Search for the cell housing the specified text and yield its (x, y) center coordinate. 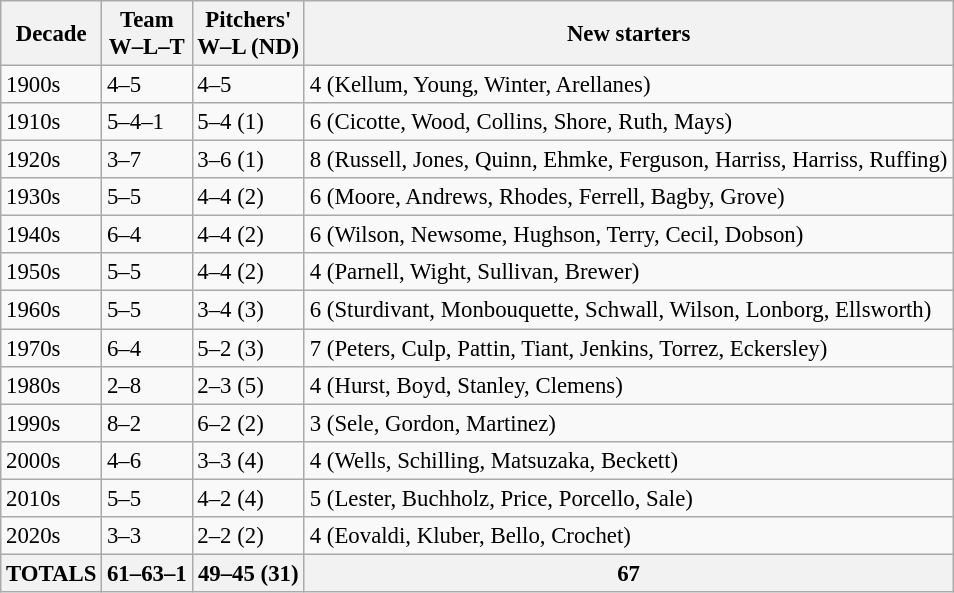
1990s (52, 423)
2–2 (2) (248, 536)
49–45 (31) (248, 573)
6–2 (2) (248, 423)
3–4 (3) (248, 310)
Pitchers'W–L (ND) (248, 34)
6 (Cicotte, Wood, Collins, Shore, Ruth, Mays) (628, 122)
TeamW–L–T (147, 34)
2000s (52, 460)
2–3 (5) (248, 385)
67 (628, 573)
3–7 (147, 160)
4 (Parnell, Wight, Sullivan, Brewer) (628, 273)
5–4 (1) (248, 122)
1980s (52, 385)
4 (Wells, Schilling, Matsuzaka, Beckett) (628, 460)
5–2 (3) (248, 348)
1930s (52, 197)
1940s (52, 235)
1900s (52, 85)
4–6 (147, 460)
4 (Eovaldi, Kluber, Bello, Crochet) (628, 536)
3–6 (1) (248, 160)
4 (Kellum, Young, Winter, Arellanes) (628, 85)
New starters (628, 34)
1910s (52, 122)
3–3 (4) (248, 460)
2–8 (147, 385)
4 (Hurst, Boyd, Stanley, Clemens) (628, 385)
6 (Sturdivant, Monbouquette, Schwall, Wilson, Lonborg, Ellsworth) (628, 310)
6 (Moore, Andrews, Rhodes, Ferrell, Bagby, Grove) (628, 197)
5–4–1 (147, 122)
Decade (52, 34)
6 (Wilson, Newsome, Hughson, Terry, Cecil, Dobson) (628, 235)
3–3 (147, 536)
8–2 (147, 423)
5 (Lester, Buchholz, Price, Porcello, Sale) (628, 498)
2010s (52, 498)
1950s (52, 273)
7 (Peters, Culp, Pattin, Tiant, Jenkins, Torrez, Eckersley) (628, 348)
3 (Sele, Gordon, Martinez) (628, 423)
2020s (52, 536)
8 (Russell, Jones, Quinn, Ehmke, Ferguson, Harriss, Harriss, Ruffing) (628, 160)
4–2 (4) (248, 498)
1960s (52, 310)
TOTALS (52, 573)
61–63–1 (147, 573)
1920s (52, 160)
1970s (52, 348)
